Extract the [X, Y] coordinate from the center of the cell holding the provided text.  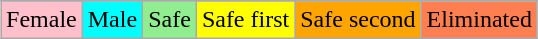
Safe [170, 20]
Safe first [245, 20]
Safe second [358, 20]
Eliminated [479, 20]
Female [42, 20]
Male [112, 20]
